Capture the cell that displays the provided text and extract its (X, Y) central coordinate. 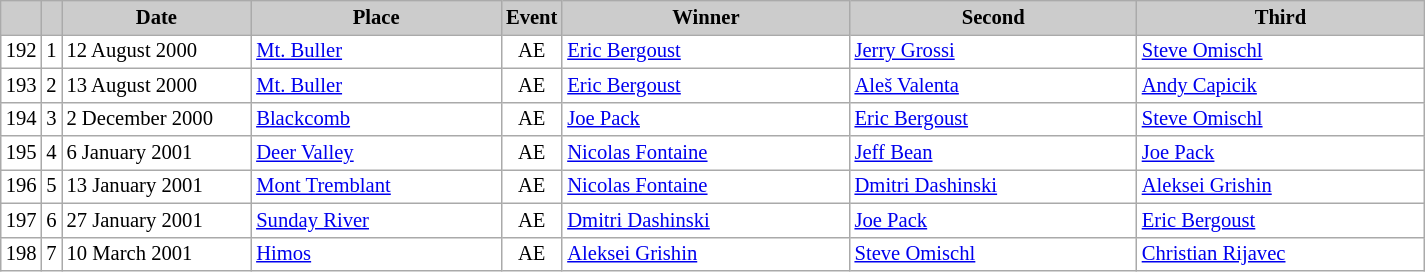
Deer Valley (376, 153)
Third (1280, 17)
10 March 2001 (157, 254)
27 January 2001 (157, 220)
13 August 2000 (157, 85)
Winner (706, 17)
3 (51, 119)
6 (51, 220)
195 (22, 153)
Second (994, 17)
Aleš Valenta (994, 85)
Sunday River (376, 220)
Event (532, 17)
196 (22, 186)
Blackcomb (376, 119)
193 (22, 85)
13 January 2001 (157, 186)
Christian Rijavec (1280, 254)
12 August 2000 (157, 51)
Place (376, 17)
5 (51, 186)
Mont Tremblant (376, 186)
2 (51, 85)
192 (22, 51)
197 (22, 220)
Jeff Bean (994, 153)
194 (22, 119)
1 (51, 51)
Himos (376, 254)
Date (157, 17)
6 January 2001 (157, 153)
Jerry Grossi (994, 51)
Andy Capicik (1280, 85)
2 December 2000 (157, 119)
7 (51, 254)
4 (51, 153)
198 (22, 254)
